Return [X, Y] of the center of cell containing provided text 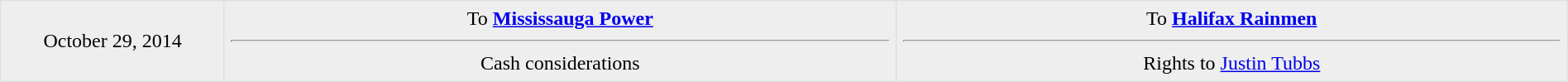
To Halifax RainmenRights to Justin Tubbs [1231, 41]
October 29, 2014 [112, 41]
To Mississauga PowerCash considerations [560, 41]
